Return (x, y) of the center of cell containing provided text 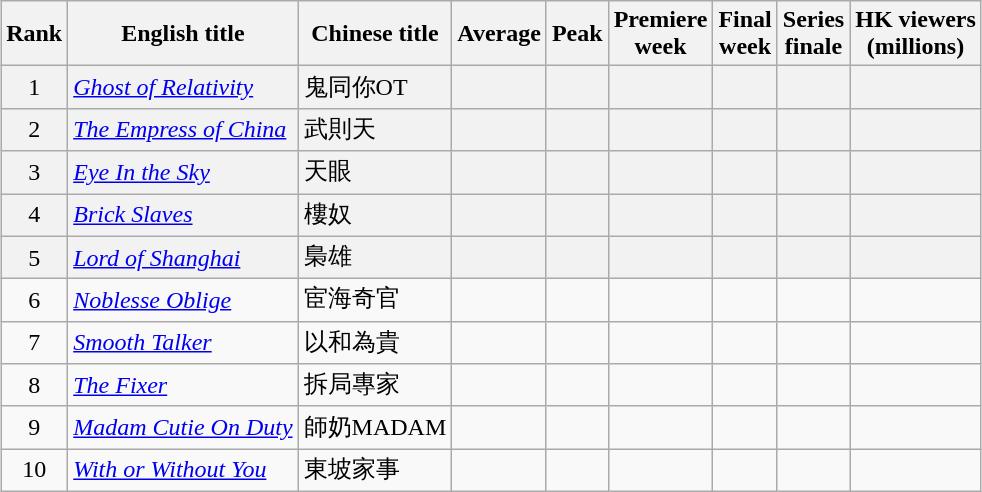
1 (34, 88)
Average (500, 34)
7 (34, 342)
The Fixer (183, 386)
6 (34, 300)
2 (34, 130)
10 (34, 470)
梟雄 (375, 258)
Smooth Talker (183, 342)
3 (34, 172)
宦海奇官 (375, 300)
Lord of Shanghai (183, 258)
With or Without You (183, 470)
以和為貴 (375, 342)
English title (183, 34)
Eye In the Sky (183, 172)
樓奴 (375, 216)
5 (34, 258)
Ghost of Relativity (183, 88)
Peak (577, 34)
拆局專家 (375, 386)
Chinese title (375, 34)
Finalweek (745, 34)
Noblesse Oblige (183, 300)
The Empress of China (183, 130)
4 (34, 216)
Madam Cutie On Duty (183, 428)
鬼同你OT (375, 88)
Premiereweek (660, 34)
HK viewers(millions) (916, 34)
師奶MADAM (375, 428)
東坡家事 (375, 470)
天眼 (375, 172)
武則天 (375, 130)
Brick Slaves (183, 216)
9 (34, 428)
Rank (34, 34)
Seriesfinale (813, 34)
8 (34, 386)
